Find where the given text appears and provide that cell's center as (x, y) coordinate. 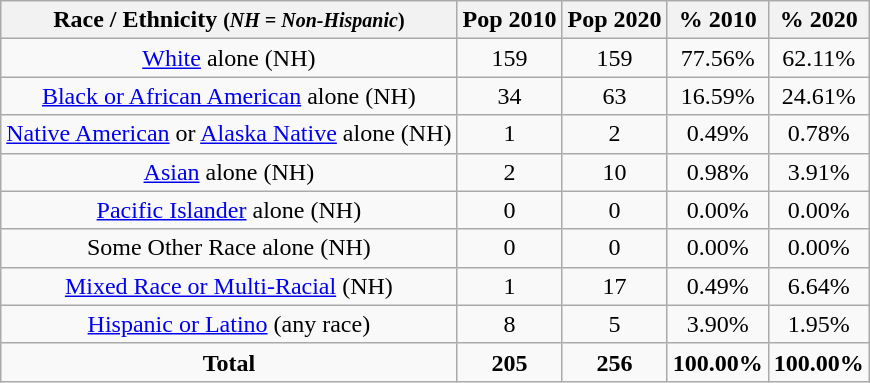
256 (614, 362)
Asian alone (NH) (229, 172)
10 (614, 172)
6.64% (818, 286)
63 (614, 96)
Native American or Alaska Native alone (NH) (229, 134)
% 2020 (818, 20)
Pop 2010 (510, 20)
24.61% (818, 96)
5 (614, 324)
62.11% (818, 58)
77.56% (718, 58)
Pacific Islander alone (NH) (229, 210)
Black or African American alone (NH) (229, 96)
16.59% (718, 96)
Some Other Race alone (NH) (229, 248)
17 (614, 286)
34 (510, 96)
White alone (NH) (229, 58)
1.95% (818, 324)
Total (229, 362)
% 2010 (718, 20)
205 (510, 362)
3.90% (718, 324)
Mixed Race or Multi-Racial (NH) (229, 286)
Race / Ethnicity (NH = Non-Hispanic) (229, 20)
0.78% (818, 134)
3.91% (818, 172)
8 (510, 324)
Hispanic or Latino (any race) (229, 324)
Pop 2020 (614, 20)
0.98% (718, 172)
